Capture the cell that displays the provided text and extract its [X, Y] central coordinate. 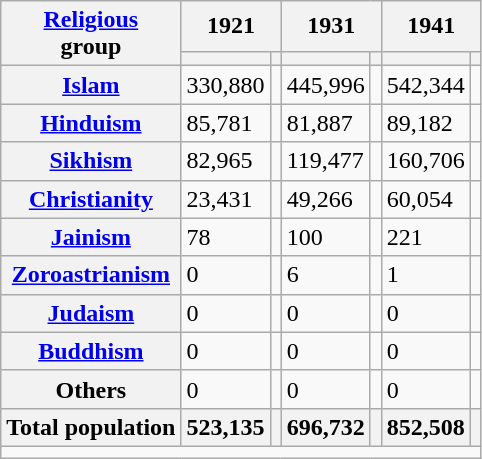
Islam [91, 85]
221 [426, 237]
23,431 [226, 199]
445,996 [326, 85]
696,732 [326, 427]
542,344 [426, 85]
Hinduism [91, 123]
Religiousgroup [91, 34]
1 [426, 275]
Sikhism [91, 161]
Jainism [91, 237]
100 [326, 237]
82,965 [226, 161]
Zoroastrianism [91, 275]
330,880 [226, 85]
852,508 [426, 427]
81,887 [326, 123]
119,477 [326, 161]
49,266 [326, 199]
Christianity [91, 199]
85,781 [226, 123]
Buddhism [91, 351]
1921 [231, 26]
78 [226, 237]
1941 [431, 26]
Judaism [91, 313]
160,706 [426, 161]
523,135 [226, 427]
60,054 [426, 199]
Total population [91, 427]
Others [91, 389]
89,182 [426, 123]
6 [326, 275]
1931 [331, 26]
